Determine the (X, Y) coordinate at the center of the cell enclosing the given text.  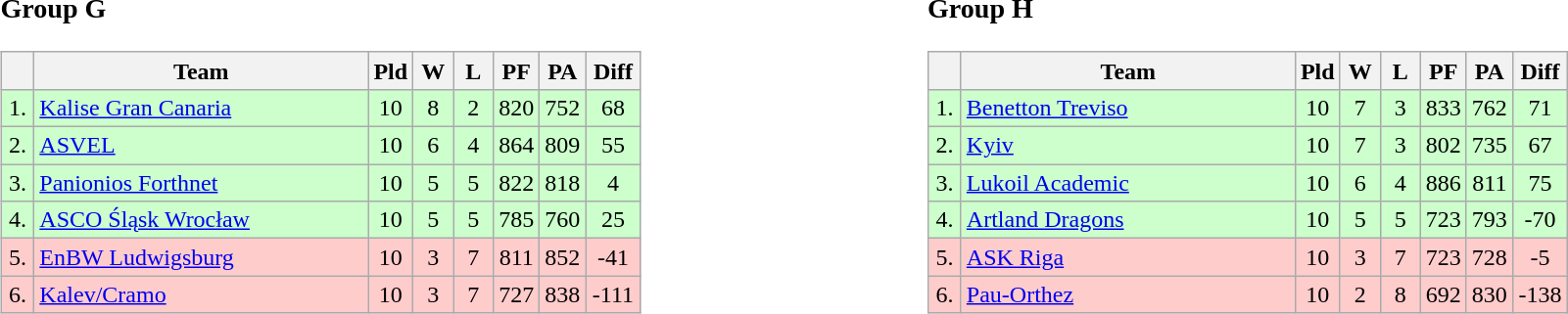
Kyiv (1128, 146)
ASCO Śląsk Wrocław (202, 220)
735 (1489, 146)
692 (1444, 294)
802 (1444, 146)
838 (562, 294)
793 (1489, 220)
864 (517, 146)
818 (562, 183)
71 (1540, 108)
886 (1444, 183)
55 (613, 146)
785 (517, 220)
-111 (613, 294)
75 (1540, 183)
Artland Dragons (1128, 220)
Lukoil Academic (1128, 183)
Kalise Gran Canaria (202, 108)
Benetton Treviso (1128, 108)
Panionios Forthnet (202, 183)
760 (562, 220)
68 (613, 108)
727 (517, 294)
830 (1489, 294)
Pau-Orthez (1128, 294)
752 (562, 108)
EnBW Ludwigsburg (202, 257)
ASVEL (202, 146)
67 (1540, 146)
822 (517, 183)
-41 (613, 257)
728 (1489, 257)
762 (1489, 108)
25 (613, 220)
820 (517, 108)
-70 (1540, 220)
833 (1444, 108)
Kalev/Cramo (202, 294)
ASK Riga (1128, 257)
809 (562, 146)
-138 (1540, 294)
-5 (1540, 257)
852 (562, 257)
